Identify which cell holds the provided text, then report its (X, Y) central coordinate. 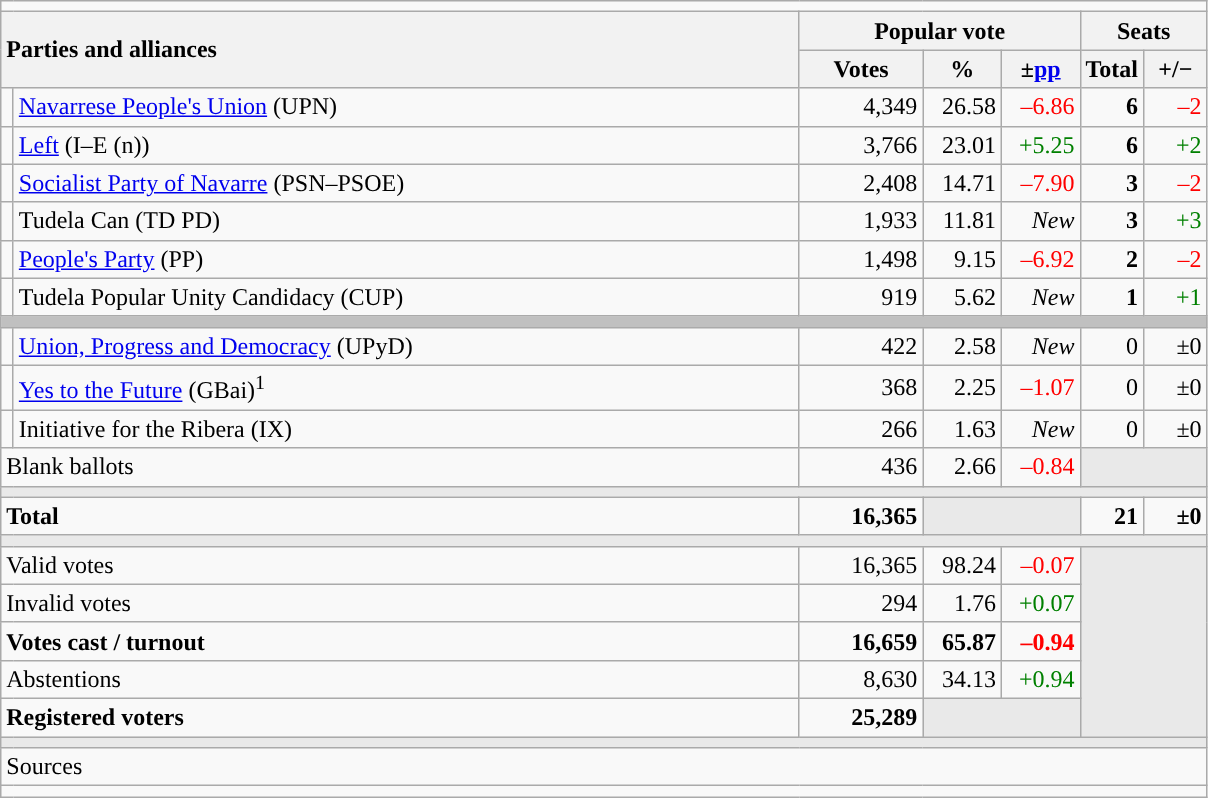
Union, Progress and Democracy (UPyD) (406, 346)
Parties and alliances (400, 50)
11.81 (962, 221)
34.13 (962, 679)
14.71 (962, 183)
Registered voters (400, 718)
3,766 (861, 145)
2.25 (962, 388)
1,498 (861, 259)
+3 (1176, 221)
–6.92 (1040, 259)
98.24 (962, 565)
368 (861, 388)
5.62 (962, 297)
919 (861, 297)
Yes to the Future (GBai)1 (406, 388)
2 (1112, 259)
1.76 (962, 603)
1 (1112, 297)
People's Party (PP) (406, 259)
2.66 (962, 467)
+1 (1176, 297)
Invalid votes (400, 603)
9.15 (962, 259)
Votes cast / turnout (400, 641)
21 (1112, 516)
+2 (1176, 145)
25,289 (861, 718)
294 (861, 603)
+0.07 (1040, 603)
–0.94 (1040, 641)
266 (861, 429)
1.63 (962, 429)
+5.25 (1040, 145)
Blank ballots (400, 467)
1,933 (861, 221)
Valid votes (400, 565)
+0.94 (1040, 679)
Left (I–E (n)) (406, 145)
65.87 (962, 641)
2.58 (962, 346)
–7.90 (1040, 183)
Socialist Party of Navarre (PSN–PSOE) (406, 183)
436 (861, 467)
–0.07 (1040, 565)
±pp (1040, 69)
26.58 (962, 107)
16,659 (861, 641)
4,349 (861, 107)
2,408 (861, 183)
23.01 (962, 145)
–0.84 (1040, 467)
% (962, 69)
Popular vote (940, 31)
8,630 (861, 679)
Tudela Popular Unity Candidacy (CUP) (406, 297)
+/− (1176, 69)
422 (861, 346)
Tudela Can (TD PD) (406, 221)
Votes (861, 69)
Abstentions (400, 679)
–1.07 (1040, 388)
Initiative for the Ribera (IX) (406, 429)
–6.86 (1040, 107)
Navarrese People's Union (UPN) (406, 107)
Sources (604, 767)
Seats (1144, 31)
